Detect which cell encompasses the target text, then output its (x, y) center coordinate. 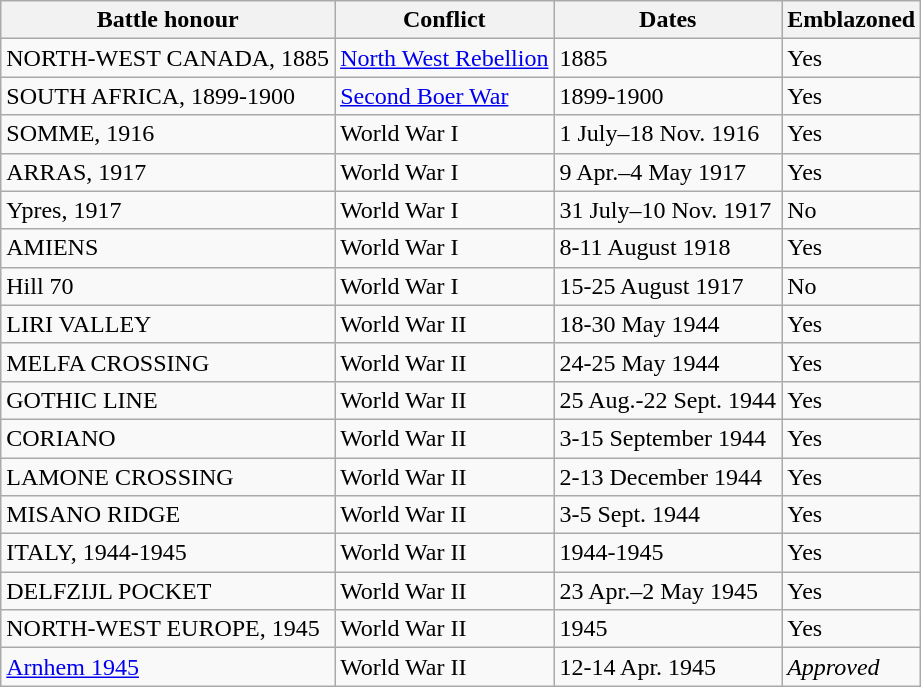
23 Apr.–2 May 1945 (668, 591)
1944-1945 (668, 553)
Battle honour (168, 20)
Emblazoned (852, 20)
3-15 September 1944 (668, 438)
AMIENS (168, 248)
3-5 Sept. 1944 (668, 515)
CORIANO (168, 438)
Approved (852, 667)
Conflict (444, 20)
8-11 August 1918 (668, 248)
Arnhem 1945 (168, 667)
1 July–18 Nov. 1916 (668, 134)
ARRAS, 1917 (168, 172)
15-25 August 1917 (668, 286)
12-14 Apr. 1945 (668, 667)
31 July–10 Nov. 1917 (668, 210)
24-25 May 1944 (668, 362)
9 Apr.–4 May 1917 (668, 172)
1945 (668, 629)
ITALY, 1944-1945 (168, 553)
GOTHIC LINE (168, 400)
SOMME, 1916 (168, 134)
SOUTH AFRICA, 1899-1900 (168, 96)
North West Rebellion (444, 58)
Hill 70 (168, 286)
NORTH-WEST EUROPE, 1945 (168, 629)
LIRI VALLEY (168, 324)
LAMONE CROSSING (168, 477)
18-30 May 1944 (668, 324)
DELFZIJL POCKET (168, 591)
Dates (668, 20)
MISANO RIDGE (168, 515)
Ypres, 1917 (168, 210)
2-13 December 1944 (668, 477)
1885 (668, 58)
1899-1900 (668, 96)
NORTH-WEST CANADA, 1885 (168, 58)
Second Boer War (444, 96)
MELFA CROSSING (168, 362)
25 Aug.-22 Sept. 1944 (668, 400)
